Search for the cell housing the specified text and yield its (x, y) center coordinate. 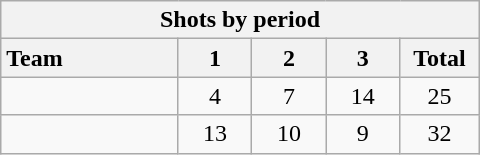
9 (363, 134)
Total (440, 58)
13 (215, 134)
3 (363, 58)
10 (289, 134)
1 (215, 58)
25 (440, 96)
Shots by period (240, 20)
32 (440, 134)
4 (215, 96)
14 (363, 96)
2 (289, 58)
Team (90, 58)
7 (289, 96)
